Extract the (x, y) coordinate from the center of the cell holding the provided text.  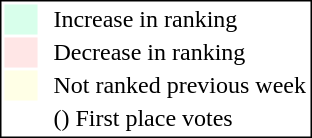
Decrease in ranking (180, 53)
Increase in ranking (180, 19)
Not ranked previous week (180, 85)
() First place votes (180, 119)
